Pinpoint the cell where the given text exists, returning its [x, y] midpoint coordinate. 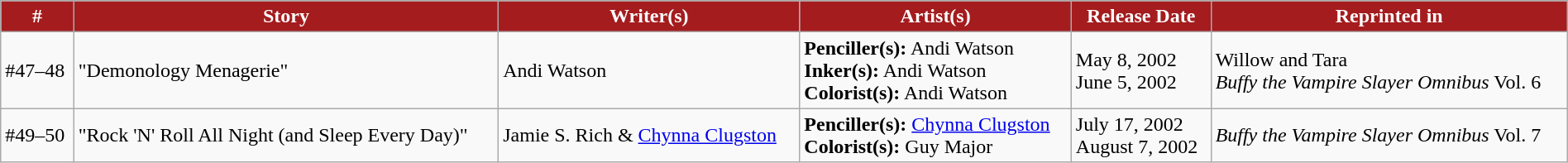
Willow and TaraBuffy the Vampire Slayer Omnibus Vol. 6 [1389, 70]
Release Date [1141, 17]
Story [286, 17]
Penciller(s): Andi WatsonInker(s): Andi WatsonColorist(s): Andi Watson [936, 70]
Jamie S. Rich & Chynna Clugston [649, 136]
# [37, 17]
Artist(s) [936, 17]
#49–50 [37, 136]
May 8, 2002June 5, 2002 [1141, 70]
Penciller(s): Chynna ClugstonColorist(s): Guy Major [936, 136]
#47–48 [37, 70]
July 17, 2002August 7, 2002 [1141, 136]
Andi Watson [649, 70]
Buffy the Vampire Slayer Omnibus Vol. 7 [1389, 136]
Writer(s) [649, 17]
Reprinted in [1389, 17]
"Demonology Menagerie" [286, 70]
"Rock 'N' Roll All Night (and Sleep Every Day)" [286, 136]
